Search for the cell housing the specified text and yield its [x, y] center coordinate. 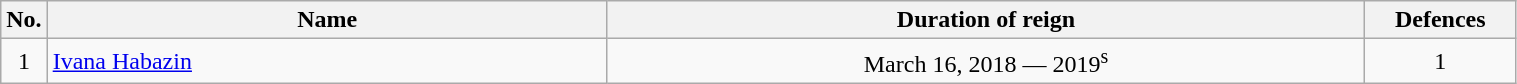
Ivana Habazin [327, 62]
Duration of reign [986, 20]
No. [24, 20]
Defences [1441, 20]
March 16, 2018 — 2019s [986, 62]
Name [327, 20]
